Return the (X, Y) coordinate for the center point of the cell that contains the specified text.  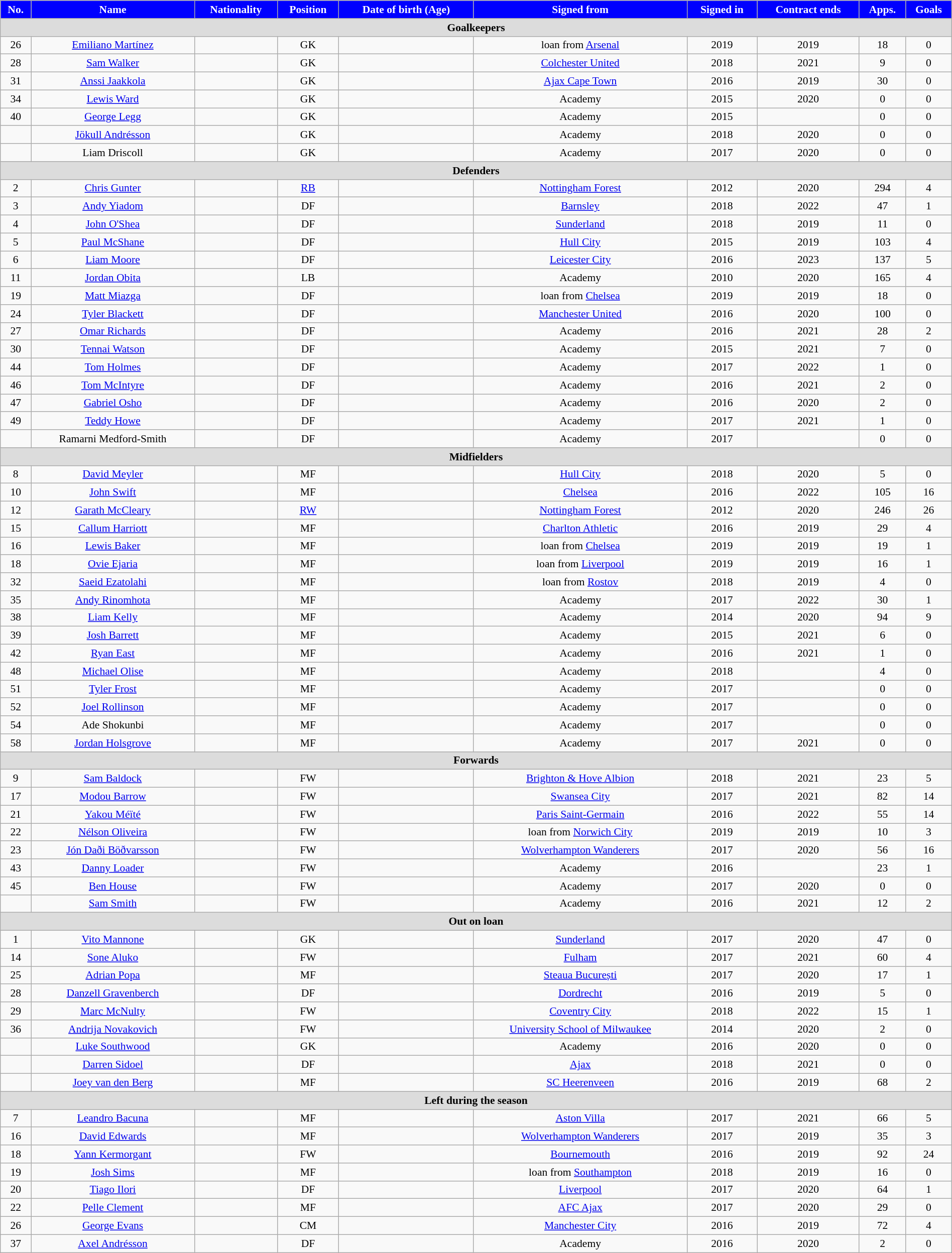
54 (16, 725)
Joel Rollinson (113, 707)
Andy Yiadom (113, 206)
Ramarni Medford-Smith (113, 439)
46 (16, 385)
Swansea City (580, 797)
34 (16, 99)
Luke Southwood (113, 1047)
Emiliano Martínez (113, 45)
Pelle Clement (113, 1208)
Barnsley (580, 206)
Forwards (476, 761)
45 (16, 886)
Ovie Ejaria (113, 564)
Brighton & Hove Albion (580, 779)
Contract ends (808, 10)
43 (16, 868)
56 (882, 850)
Teddy Howe (113, 421)
Goalkeepers (476, 28)
Liam Driscoll (113, 153)
32 (16, 582)
Tennai Watson (113, 349)
Ajax Cape Town (580, 81)
George Legg (113, 117)
Tyler Blackett (113, 314)
Chelsea (580, 492)
Tom Holmes (113, 367)
loan from Liverpool (580, 564)
2023 (808, 260)
George Evans (113, 1226)
49 (16, 421)
Paris Saint-Germain (580, 814)
Danzell Gravenberch (113, 993)
LB (308, 278)
72 (882, 1226)
Goals (929, 10)
Jón Daði Böðvarsson (113, 850)
Charlton Athletic (580, 528)
Steaua București (580, 975)
John O'Shea (113, 224)
Josh Barrett (113, 636)
Matt Miazga (113, 296)
58 (16, 743)
Andy Rinomhota (113, 600)
Signed from (580, 10)
8 (16, 474)
294 (882, 188)
Manchester City (580, 1226)
82 (882, 797)
20 (16, 1190)
94 (882, 617)
No. (16, 10)
CM (308, 1226)
Left during the season (476, 1100)
Omar Richards (113, 331)
68 (882, 1083)
Nélson Oliveira (113, 832)
Andrija Novakovich (113, 1029)
39 (16, 636)
105 (882, 492)
Sam Smith (113, 904)
SC Heerenveen (580, 1083)
loan from Rostov (580, 582)
42 (16, 654)
137 (882, 260)
25 (16, 975)
Manchester United (580, 314)
60 (882, 957)
Yakou Méïté (113, 814)
246 (882, 511)
48 (16, 671)
52 (16, 707)
AFC Ajax (580, 1208)
Jökull Andrésson (113, 135)
Defenders (476, 171)
RB (308, 188)
66 (882, 1118)
Gabriel Osho (113, 403)
Bournemouth (580, 1154)
Apps. (882, 10)
Saeid Ezatolahi (113, 582)
Callum Harriott (113, 528)
Tyler Frost (113, 689)
Midfielders (476, 457)
Out on loan (476, 922)
Jordan Holsgrove (113, 743)
loan from Arsenal (580, 45)
Aston Villa (580, 1118)
44 (16, 367)
165 (882, 278)
Paul McShane (113, 242)
Ben House (113, 886)
David Edwards (113, 1137)
University School of Milwaukee (580, 1029)
31 (16, 81)
37 (16, 1243)
Fulham (580, 957)
Coventry City (580, 1011)
103 (882, 242)
David Meyler (113, 474)
Chris Gunter (113, 188)
John Swift (113, 492)
36 (16, 1029)
Sone Aluko (113, 957)
Leicester City (580, 260)
Darren Sidoel (113, 1065)
Leandro Bacuna (113, 1118)
Ade Shokunbi (113, 725)
64 (882, 1190)
Liam Kelly (113, 617)
Yann Kermorgant (113, 1154)
Modou Barrow (113, 797)
Marc McNulty (113, 1011)
Liam Moore (113, 260)
100 (882, 314)
Lewis Ward (113, 99)
Garath McCleary (113, 511)
Dordrecht (580, 993)
Liverpool (580, 1190)
92 (882, 1154)
Josh Sims (113, 1172)
38 (16, 617)
Ryan East (113, 654)
Position (308, 10)
Jordan Obita (113, 278)
Sam Baldock (113, 779)
loan from Norwich City (580, 832)
27 (16, 331)
Tiago Ilori (113, 1190)
Ajax (580, 1065)
Colchester United (580, 63)
loan from Southampton (580, 1172)
Name (113, 10)
40 (16, 117)
51 (16, 689)
21 (16, 814)
Sam Walker (113, 63)
Lewis Baker (113, 546)
55 (882, 814)
Nationality (236, 10)
Danny Loader (113, 868)
Tom McIntyre (113, 385)
Vito Mannone (113, 940)
Signed in (722, 10)
Date of birth (Age) (406, 10)
RW (308, 511)
Michael Olise (113, 671)
Anssi Jaakkola (113, 81)
Joey van den Berg (113, 1083)
Adrian Popa (113, 975)
Axel Andrésson (113, 1243)
2010 (722, 278)
